Return (X, Y) of the center of cell containing provided text 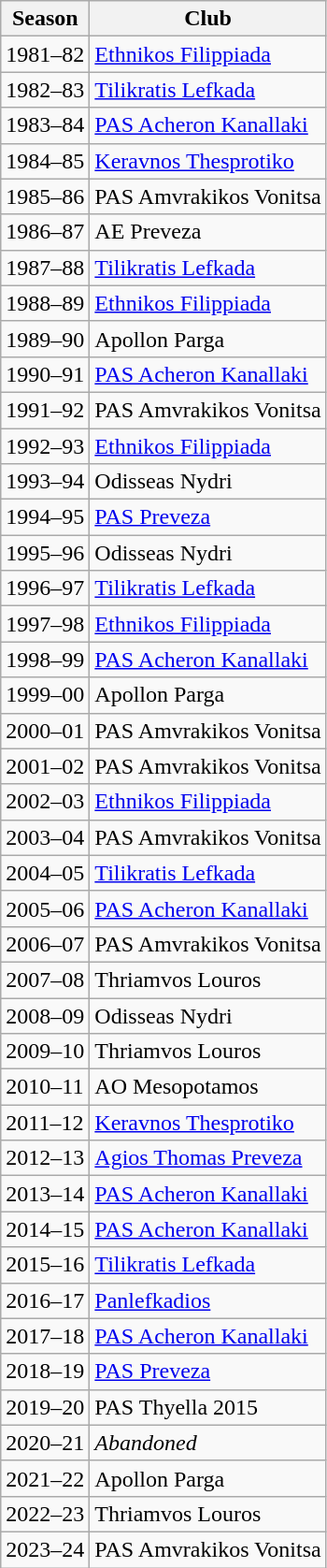
2019–20 (45, 1407)
2017–18 (45, 1336)
1990–91 (45, 374)
Panlefkadios (207, 1300)
2010–11 (45, 1087)
2009–10 (45, 1052)
2003–04 (45, 837)
Abandoned (207, 1443)
1985–86 (45, 196)
1981–82 (45, 54)
2016–17 (45, 1300)
1997–98 (45, 624)
AO Mesopotamos (207, 1087)
2023–24 (45, 1549)
2000–01 (45, 731)
1983–84 (45, 125)
2005–06 (45, 908)
1995–96 (45, 553)
2011–12 (45, 1123)
Season (45, 19)
1999–00 (45, 695)
AE Preveza (207, 232)
2015–16 (45, 1265)
2014–15 (45, 1229)
1984–85 (45, 161)
Club (207, 19)
1989–90 (45, 339)
2007–08 (45, 980)
2004–05 (45, 873)
2013–14 (45, 1194)
2018–19 (45, 1372)
2002–03 (45, 802)
1998–99 (45, 660)
1982–83 (45, 90)
2001–02 (45, 766)
1992–93 (45, 446)
1994–95 (45, 517)
1988–89 (45, 303)
2021–22 (45, 1478)
Agios Thomas Preveza (207, 1158)
1987–88 (45, 268)
2006–07 (45, 944)
1996–97 (45, 588)
2022–23 (45, 1514)
1993–94 (45, 482)
PAS Thyella 2015 (207, 1407)
2020–21 (45, 1443)
2008–09 (45, 1015)
1986–87 (45, 232)
2012–13 (45, 1158)
1991–92 (45, 410)
